Pinpoint the cell where the given text exists, returning its (x, y) midpoint coordinate. 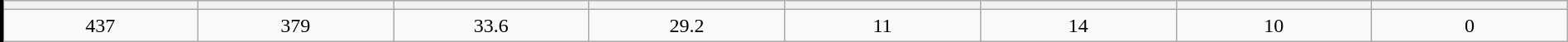
10 (1274, 26)
379 (296, 26)
33.6 (491, 26)
14 (1078, 26)
11 (883, 26)
0 (1470, 26)
29.2 (686, 26)
437 (99, 26)
